Identify which cell holds the provided text, then report its [X, Y] central coordinate. 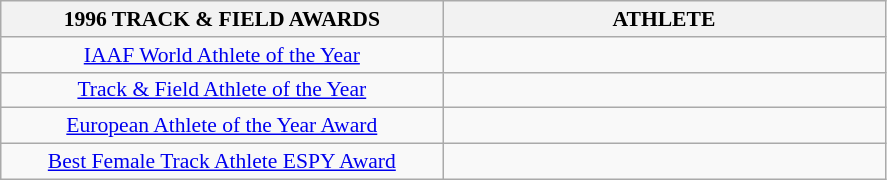
Track & Field Athlete of the Year [222, 90]
Best Female Track Athlete ESPY Award [222, 162]
IAAF World Athlete of the Year [222, 55]
European Athlete of the Year Award [222, 126]
ATHLETE [664, 19]
1996 TRACK & FIELD AWARDS [222, 19]
